Locate the cell with the specified text and output its [x, y] center coordinate. 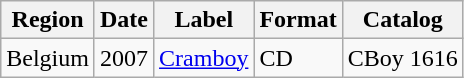
Date [124, 20]
Region [48, 20]
Cramboy [204, 58]
CBoy 1616 [402, 58]
Catalog [402, 20]
Format [298, 20]
Label [204, 20]
CD [298, 58]
Belgium [48, 58]
2007 [124, 58]
